Search for the cell housing the specified text and yield its [x, y] center coordinate. 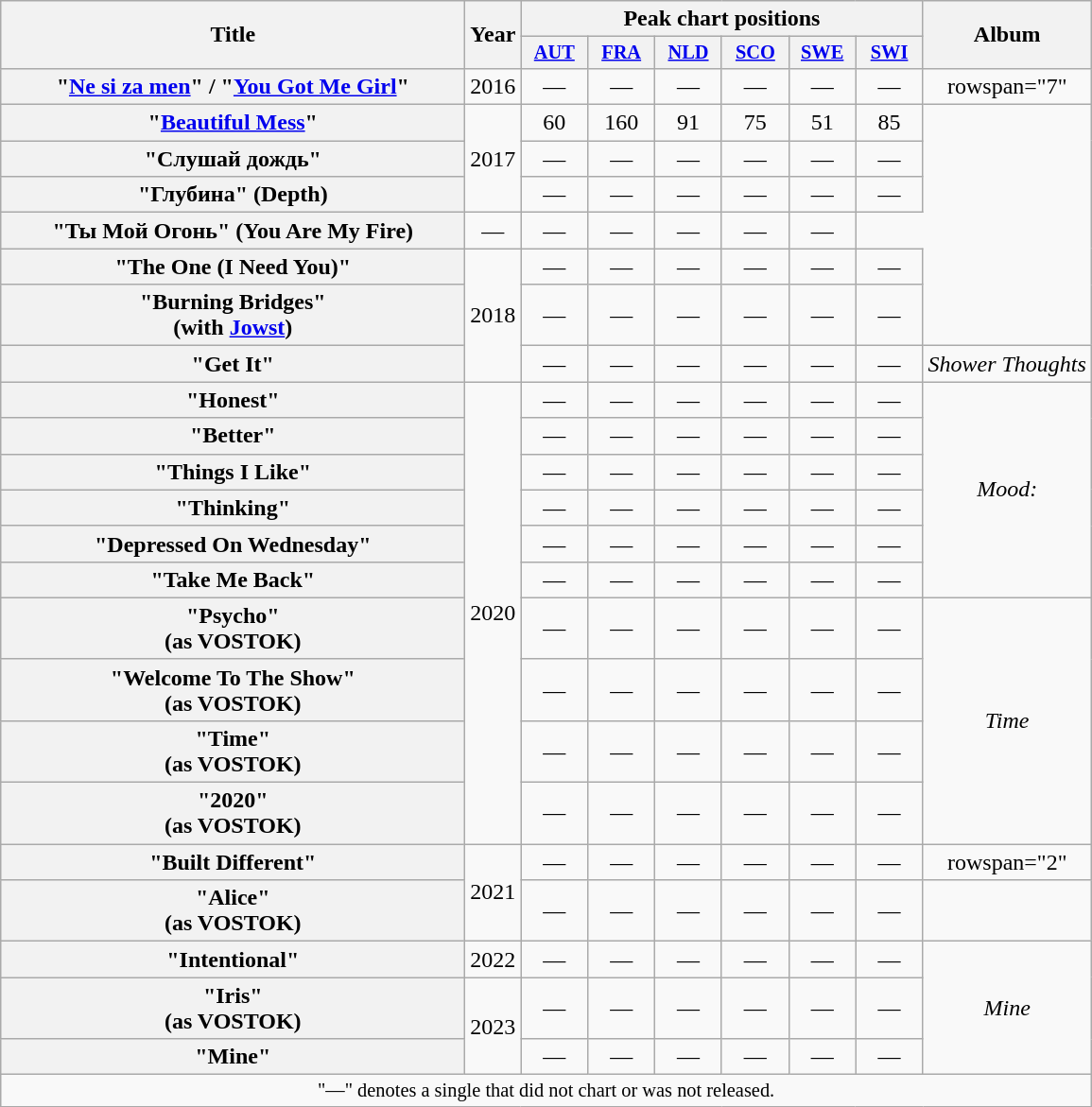
2020 [494, 613]
"Thinking" [233, 508]
"Beautiful Mess" [233, 123]
"Depressed On Wednesday" [233, 544]
NLD [688, 53]
2022 [494, 960]
160 [622, 123]
75 [754, 123]
"Take Me Back" [233, 579]
AUT [554, 53]
"The One (I Need You)" [233, 267]
51 [823, 123]
Year [494, 35]
"Built Different" [233, 862]
Peak chart positions [722, 19]
SWI [889, 53]
"Mine" [233, 1057]
"Honest" [233, 400]
rowspan="2" [1007, 862]
rowspan="7" [1007, 86]
"Глубина" (Depth) [233, 195]
"Ты Мой Огонь" (You Are My Fire) [233, 231]
Mine [1007, 1008]
2017 [494, 159]
"Get It" [233, 364]
SWE [823, 53]
"Time" (as VOSTOK) [233, 751]
"Better" [233, 436]
"Слушай дождь" [233, 159]
"2020" (as VOSTOK) [233, 813]
"Psycho" (as VOSTOK) [233, 628]
"Things I Like" [233, 472]
"Burning Bridges"(with Jowst) [233, 316]
Album [1007, 35]
91 [688, 123]
85 [889, 123]
"Alice" (as VOSTOK) [233, 911]
SCO [754, 53]
Title [233, 35]
60 [554, 123]
FRA [622, 53]
Shower Thoughts [1007, 364]
"Intentional" [233, 960]
2016 [494, 86]
"—" denotes a single that did not chart or was not released. [546, 1091]
2023 [494, 1027]
"Iris" (as VOSTOK) [233, 1008]
"Ne si za men" / "You Got Me Girl" [233, 86]
Mood: [1007, 490]
"Welcome To The Show" (as VOSTOK) [233, 690]
2021 [494, 892]
2018 [494, 316]
Time [1007, 720]
